Provide the [x, y] coordinate of the cell's center where the given text is located.  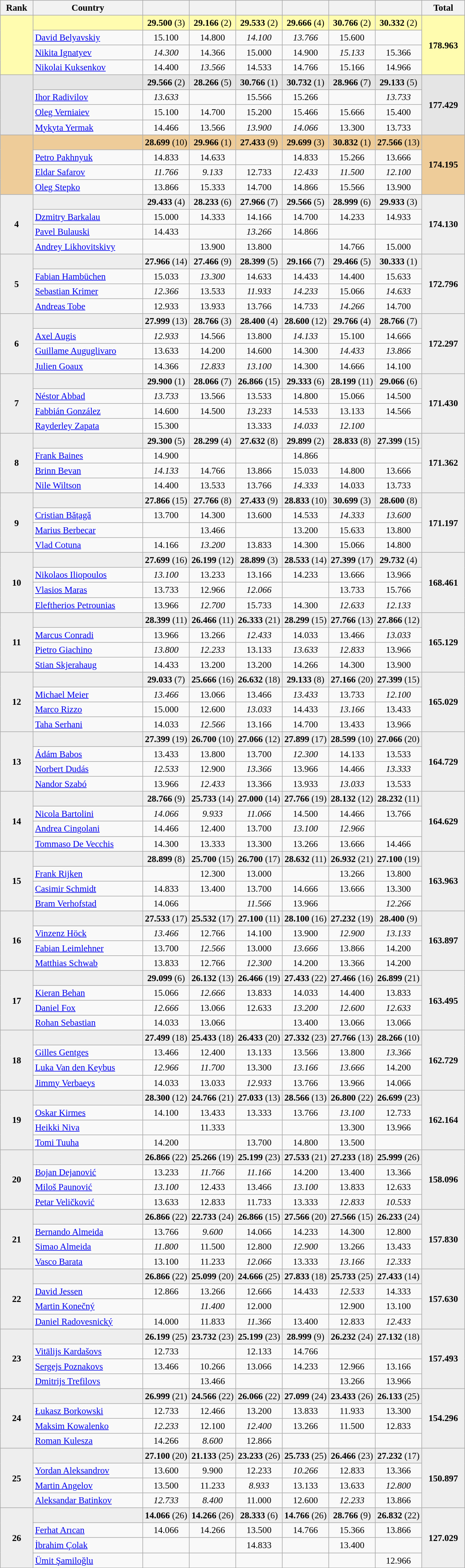
25.532 (17) [212, 918]
28.632 (11) [305, 859]
11.566 [259, 904]
27.100 (20) [166, 1456]
11.400 [212, 1307]
27.099 (24) [305, 1396]
28.299 (4) [212, 441]
Martin Angelov [88, 1486]
24.666 (25) [259, 1277]
27.332 (23) [305, 1038]
27.399 (17) [352, 560]
27.433 (14) [398, 1277]
164.629 [444, 821]
157.493 [444, 1359]
11.833 [212, 1321]
Stian Skjerahaug [88, 665]
28.333 (6) [259, 1516]
178.963 [444, 45]
28.266 (10) [398, 1038]
11.366 [259, 1321]
Guillame Auguglivaro [88, 351]
172.796 [444, 284]
18 [17, 1060]
Marius Berbecar [88, 530]
28.999 (6) [352, 202]
27.899 (17) [305, 739]
Jimmy Verbaeys [88, 1083]
26.199 (12) [212, 560]
Brinn Bevan [88, 471]
29.566 (2) [166, 83]
27.566 (20) [305, 1217]
26.999 (21) [166, 1396]
9.900 [212, 1471]
8.600 [212, 1441]
27.000 (14) [259, 799]
Rayderley Zapata [88, 426]
22.733 (24) [212, 1217]
Néstor Abbad [88, 396]
9.933 [212, 814]
28.199 (11) [352, 381]
28.899 (3) [259, 560]
Ferhat Arıcan [88, 1531]
Dzmitry Barkalau [88, 217]
4 [17, 224]
12.000 [259, 1307]
Marco Rizzo [88, 710]
28.600 (12) [305, 321]
Martin Konečný [88, 1307]
14.766 (26) [305, 1516]
29.966 (1) [212, 142]
29.899 (2) [305, 441]
12.466 [212, 1411]
Dmitrijs Trefilovs [88, 1381]
28.699 (10) [166, 142]
27.232 (19) [352, 918]
165.129 [444, 642]
Country [88, 8]
Casimir Schmidt [88, 889]
28.100 (16) [305, 918]
29.433 (4) [166, 202]
27.966 (14) [166, 262]
Eleftherios Petrounias [88, 605]
28.999 (9) [305, 1337]
25.666 (16) [212, 680]
174.130 [444, 224]
14.933 [398, 217]
27.499 (18) [166, 1038]
Mykyta Yermak [88, 127]
174.195 [444, 164]
Luka Van den Keybus [88, 1068]
26.433 (20) [259, 1038]
29.566 (5) [305, 202]
Frank Baines [88, 456]
150.897 [444, 1478]
127.029 [444, 1538]
27.766 (8) [212, 501]
14.966 [398, 68]
Łukasz Borkowski [88, 1411]
26 [17, 1538]
11.800 [166, 1247]
Roman Kulesza [88, 1441]
Nandor Szabó [88, 784]
Nikolaos Iliopoulos [88, 575]
29.466 (5) [352, 262]
25.999 (26) [398, 1157]
27.999 (13) [166, 321]
26.199 (25) [166, 1337]
10.533 [398, 1202]
Axel Augis [88, 336]
Julien Goaux [88, 366]
27.233 (18) [352, 1157]
26.700 (10) [212, 739]
28.833 (8) [352, 441]
Norbert Dudás [88, 769]
28.600 (8) [398, 501]
26.700 (17) [259, 859]
29.766 (4) [352, 321]
Petro Pakhnyuk [88, 157]
26.466 (11) [212, 620]
14 [17, 821]
11.066 [259, 814]
30.699 (3) [352, 501]
Vitālijs Kardašovs [88, 1351]
Vlasios Maras [88, 590]
28.299 (15) [305, 620]
28.533 (14) [305, 560]
Andreas Tobe [88, 307]
164.729 [444, 762]
11.333 [212, 1127]
Cristian Bățagă [88, 515]
Daniel Fox [88, 1008]
Tommaso De Vecchis [88, 844]
25.700 (15) [212, 859]
16 [17, 941]
30.832 (1) [352, 142]
11.000 [259, 1500]
15.200 [259, 112]
27.566 (13) [398, 142]
29.699 (3) [305, 142]
24.566 (22) [212, 1396]
29.033 (7) [166, 680]
10 [17, 582]
6 [17, 343]
27.433 (22) [305, 978]
27.833 (18) [305, 1277]
27.033 (13) [259, 1097]
26.132 (13) [212, 978]
8.933 [259, 1486]
30.333 (1) [398, 262]
19 [17, 1120]
28.232 (11) [398, 799]
12.333 [398, 1262]
27.132 (18) [398, 1337]
28.766 (7) [398, 321]
Sebastian Krimer [88, 291]
168.461 [444, 582]
30.766 (2) [352, 23]
15.300 [166, 426]
23.433 (26) [352, 1396]
26.466 (23) [352, 1456]
14.066 (26) [166, 1516]
İbrahim Çolak [88, 1545]
Taha Serhani [88, 724]
Michael Meier [88, 694]
Simao Almeida [88, 1247]
11.733 [259, 1202]
Marcus Conradi [88, 635]
24 [17, 1418]
26.932 (21) [352, 859]
171.430 [444, 403]
14.733 [305, 307]
26.232 (24) [352, 1337]
Fabian Leimlehner [88, 948]
157.630 [444, 1299]
29.133 (8) [305, 680]
Rank [17, 8]
Total [444, 8]
27.166 (20) [352, 680]
163.495 [444, 1001]
26.333 (21) [259, 620]
162.729 [444, 1060]
27.866 (12) [398, 620]
26.899 (21) [398, 978]
25.733 (14) [212, 799]
27.466 (9) [212, 262]
Fabbián González [88, 411]
Petar Veličković [88, 1202]
28.399 (11) [166, 620]
17 [17, 1001]
28.899 (8) [166, 859]
15.466 [305, 112]
9 [17, 523]
Oleg Stepko [88, 187]
11.166 [259, 1172]
Vinzenz Höck [88, 933]
28.599 (10) [352, 739]
157.830 [444, 1239]
11.700 [212, 1068]
27.632 (8) [259, 441]
177.429 [444, 105]
29.666 (4) [305, 23]
Ümit Şamiloğlu [88, 1560]
27.399 (19) [166, 739]
30.766 (1) [259, 83]
28.132 (12) [352, 799]
29.300 (5) [166, 441]
28.400 (9) [398, 918]
Vasco Barata [88, 1262]
27.066 (12) [259, 739]
Bojan Dejanović [88, 1172]
163.963 [444, 881]
25.433 (18) [212, 1038]
David Belyavskiy [88, 38]
15.333 [212, 187]
15.600 [352, 38]
29.099 (6) [166, 978]
27.533 (21) [305, 1157]
29.333 (6) [305, 381]
162.164 [444, 1120]
27.232 (17) [398, 1456]
Ádám Babos [88, 754]
Miloš Paunović [88, 1187]
28.399 (5) [259, 262]
Gilles Gentges [88, 1053]
8.400 [212, 1500]
Nicola Bartolini [88, 814]
25 [17, 1478]
28.300 (12) [166, 1097]
5 [17, 284]
29.900 (1) [166, 381]
24.766 (21) [212, 1097]
27.966 (7) [259, 202]
Daniel Radovesnický [88, 1321]
23.732 (23) [212, 1337]
26.632 (18) [259, 680]
15.733 [259, 605]
15.400 [398, 112]
28.233 (6) [212, 202]
29.933 (3) [398, 202]
Yordan Aleksandrov [88, 1471]
27.100 (19) [398, 859]
26.066 (22) [259, 1396]
26.466 (19) [259, 978]
David Jessen [88, 1292]
171.197 [444, 523]
7 [17, 403]
Frank Rijken [88, 874]
28.400 (4) [259, 321]
15 [17, 881]
27.466 (16) [352, 978]
22 [17, 1299]
Heikki Niva [88, 1127]
15.666 [352, 112]
27.766 (19) [305, 799]
12 [17, 702]
28.066 (7) [212, 381]
172.297 [444, 343]
Vlad Cotuna [88, 545]
Eldar Safarov [88, 172]
23.233 (26) [259, 1456]
158.096 [444, 1180]
29.732 (4) [398, 560]
28.966 (7) [352, 83]
14.000 [166, 1321]
Andrey Likhovitskivy [88, 247]
Rohan Sebastian [88, 1023]
Nikita Ignatyev [88, 53]
171.362 [444, 463]
Tomi Tuuha [88, 1142]
Bernando Almeida [88, 1232]
Sergejs Poznakovs [88, 1366]
28.266 (5) [212, 83]
27.866 (15) [166, 501]
Pietro Giachino [88, 650]
15.766 [398, 590]
27.566 (15) [352, 1217]
29.533 (2) [259, 23]
29.066 (6) [398, 381]
28.833 (10) [305, 501]
25.266 (19) [212, 1157]
9.133 [212, 172]
Ihor Radivilov [88, 97]
29.133 (5) [398, 83]
25.099 (20) [212, 1277]
26.832 (22) [398, 1516]
Fabian Hambüchen [88, 277]
21.133 (25) [212, 1456]
Nikolai Kuksenkov [88, 68]
28.766 (3) [212, 321]
14.266 (26) [212, 1516]
12.366 [166, 291]
27.699 (16) [166, 560]
21 [17, 1239]
30.332 (2) [398, 23]
11 [17, 642]
8 [17, 463]
165.029 [444, 702]
Pavel Bulauski [88, 232]
26.133 (25) [398, 1396]
27.066 (20) [398, 739]
Oleg Verniaiev [88, 112]
15.133 [352, 53]
26.800 (22) [352, 1097]
Oskar Kirmes [88, 1113]
27.100 (11) [259, 918]
Nile Wiltson [88, 486]
26.233 (24) [398, 1217]
Kieran Behan [88, 993]
30.732 (1) [305, 83]
26.699 (23) [398, 1097]
9.600 [212, 1232]
20 [17, 1180]
29.166 (2) [212, 23]
154.296 [444, 1418]
29.500 (3) [166, 23]
Matthias Schwab [88, 963]
Andrea Cingolani [88, 829]
163.897 [444, 941]
12.700 [212, 605]
23 [17, 1359]
15.166 [352, 68]
27.533 (17) [166, 918]
28.566 (13) [305, 1097]
13 [17, 762]
Bram Verhofstad [88, 904]
12.266 [398, 904]
29.166 (7) [305, 262]
Aleksandar Batinkov [88, 1500]
Maksim Kowalenko [88, 1426]
